Detect which cell encompasses the target text, then output its [X, Y] center coordinate. 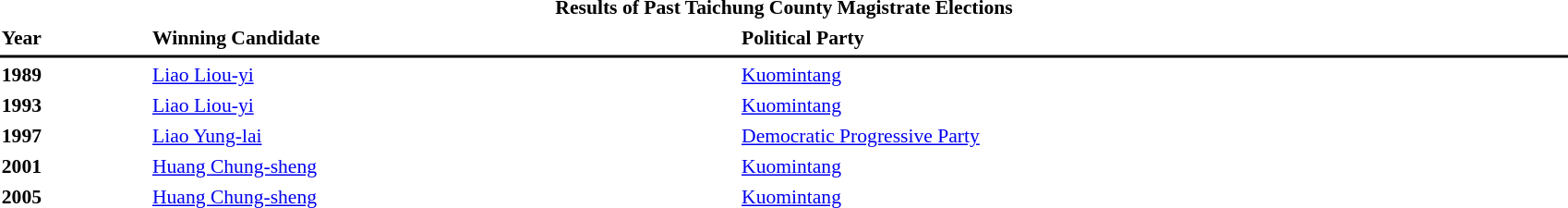
1989 [74, 75]
Huang Chung-sheng [443, 166]
Year [74, 38]
1997 [74, 136]
Democratic Progressive Party [1154, 136]
1993 [74, 105]
Liao Yung-lai [443, 136]
Political Party [1154, 38]
2001 [74, 166]
Winning Candidate [443, 38]
